For the text-containing cell, return its midpoint in (x, y) coordinate format. 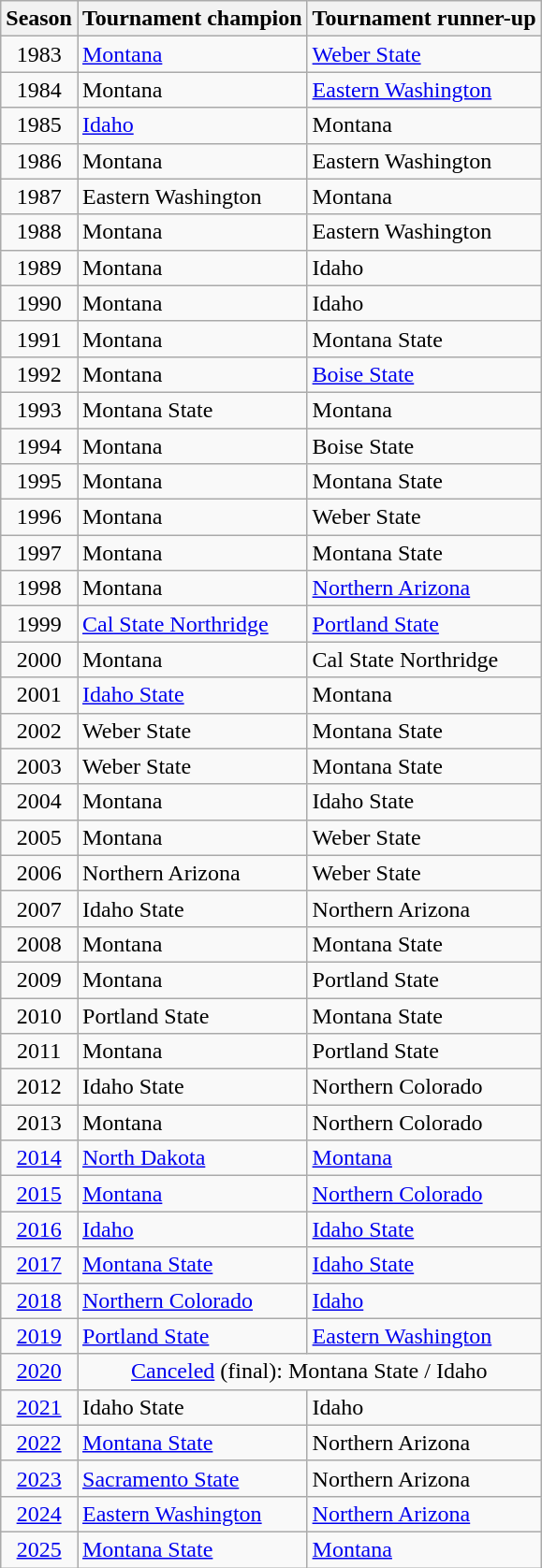
1985 (39, 125)
2021 (39, 1407)
2009 (39, 980)
Canceled (final): Montana State / Idaho (309, 1372)
1984 (39, 90)
1996 (39, 517)
2006 (39, 873)
2003 (39, 766)
2008 (39, 944)
North Dakota (192, 1158)
2018 (39, 1300)
1994 (39, 446)
2022 (39, 1443)
1999 (39, 624)
2000 (39, 660)
1988 (39, 232)
2001 (39, 695)
1993 (39, 410)
2011 (39, 1052)
2025 (39, 1549)
2012 (39, 1087)
Sacramento State (192, 1478)
1987 (39, 196)
2014 (39, 1158)
2007 (39, 908)
1991 (39, 339)
1989 (39, 268)
1997 (39, 553)
2015 (39, 1194)
Tournament runner-up (424, 19)
2017 (39, 1265)
2019 (39, 1336)
1992 (39, 374)
2002 (39, 731)
Tournament champion (192, 19)
2013 (39, 1123)
1986 (39, 161)
2004 (39, 802)
1998 (39, 588)
2016 (39, 1229)
2010 (39, 1015)
1990 (39, 303)
1995 (39, 482)
2020 (39, 1372)
2023 (39, 1478)
Season (39, 19)
2024 (39, 1514)
2005 (39, 837)
1983 (39, 54)
